Detect which cell encompasses the target text, then output its (x, y) center coordinate. 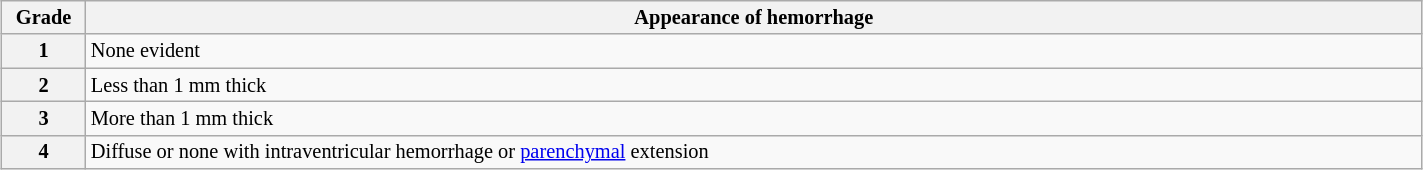
3 (44, 118)
Diffuse or none with intraventricular hemorrhage or parenchymal extension (754, 152)
None evident (754, 51)
More than 1 mm thick (754, 118)
Grade (44, 17)
1 (44, 51)
2 (44, 85)
4 (44, 152)
Appearance of hemorrhage (754, 17)
Less than 1 mm thick (754, 85)
